Provide the (x, y) coordinate of the cell's center where the given text is located.  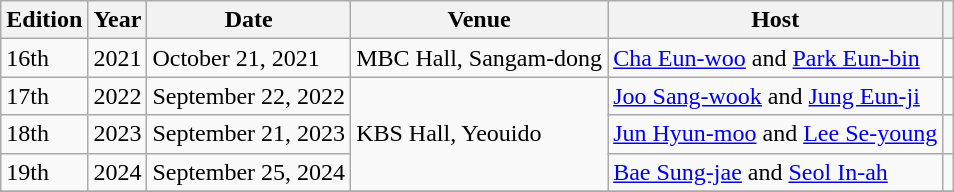
MBC Hall, Sangam-dong (480, 58)
18th (44, 134)
Year (118, 20)
Bae Sung-jae and Seol In-ah (776, 172)
KBS Hall, Yeouido (480, 134)
Host (776, 20)
Venue (480, 20)
Cha Eun-woo and Park Eun-bin (776, 58)
19th (44, 172)
17th (44, 96)
September 25, 2024 (249, 172)
16th (44, 58)
September 22, 2022 (249, 96)
October 21, 2021 (249, 58)
2024 (118, 172)
2022 (118, 96)
Jun Hyun-moo and Lee Se-young (776, 134)
Joo Sang-wook and Jung Eun-ji (776, 96)
2023 (118, 134)
2021 (118, 58)
Edition (44, 20)
September 21, 2023 (249, 134)
Date (249, 20)
